Return the (X, Y) coordinate for the center point of the cell that contains the specified text.  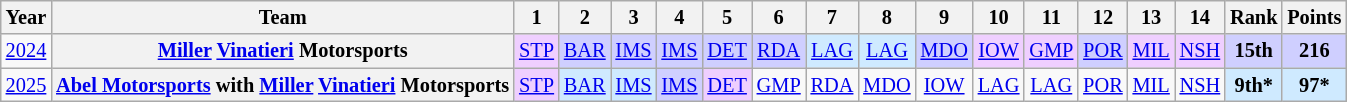
1 (536, 17)
15th (1254, 51)
6 (779, 17)
12 (1102, 17)
14 (1200, 17)
13 (1152, 17)
97* (1314, 85)
Abel Motorsports with Miller Vinatieri Motorsports (282, 85)
8 (886, 17)
9th* (1254, 85)
Points (1314, 17)
Rank (1254, 17)
11 (1051, 17)
7 (832, 17)
216 (1314, 51)
10 (999, 17)
2025 (26, 85)
3 (634, 17)
2024 (26, 51)
Year (26, 17)
4 (679, 17)
Team (282, 17)
Miller Vinatieri Motorsports (282, 51)
2 (585, 17)
9 (944, 17)
5 (726, 17)
